Identify which cell holds the provided text, then report its [x, y] central coordinate. 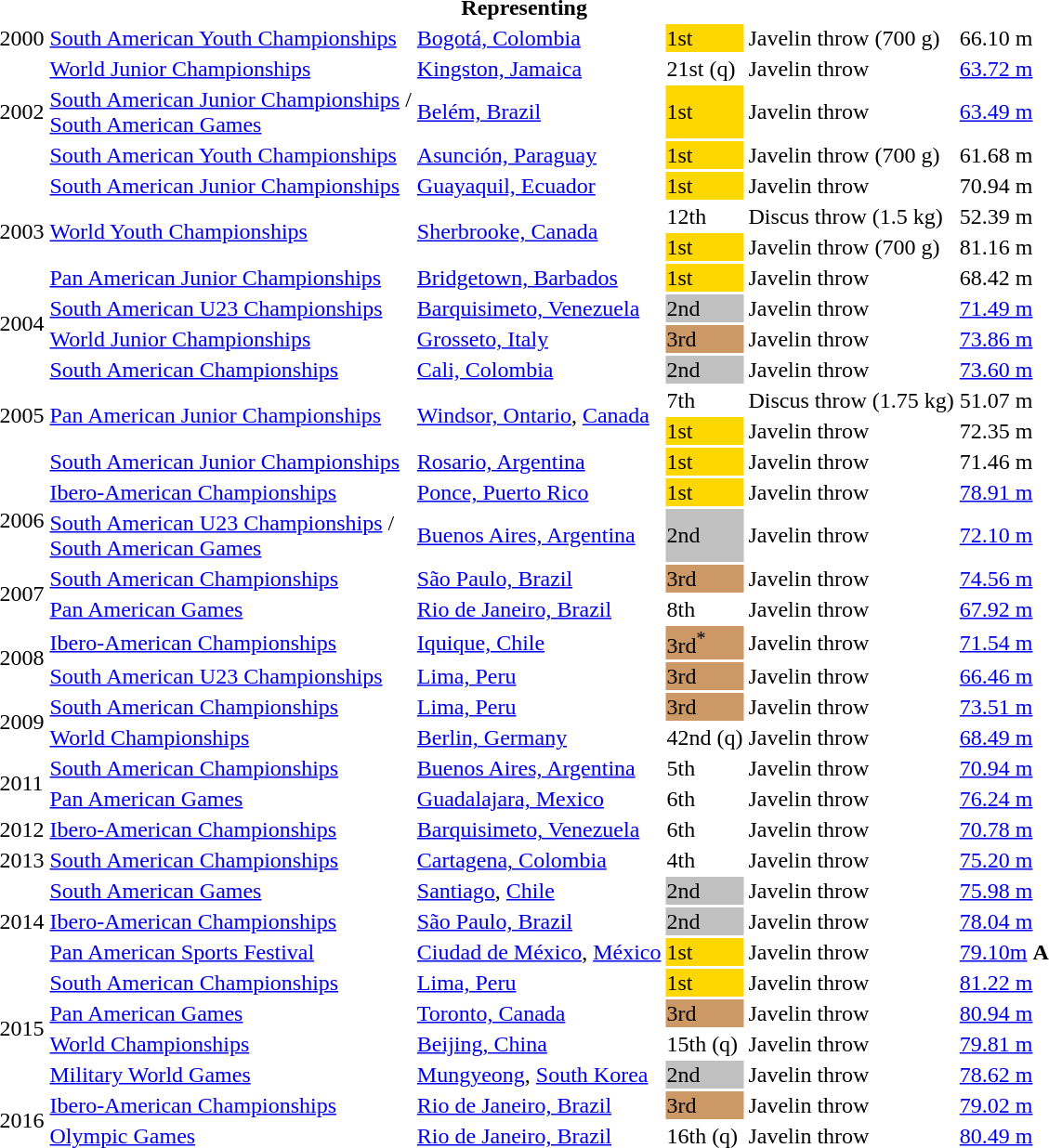
Iquique, Chile [539, 643]
4th [704, 860]
South American Games [230, 891]
Santiago, Chile [539, 891]
Cartagena, Colombia [539, 860]
World Youth Championships [230, 232]
Discus throw (1.75 kg) [851, 400]
Bridgetown, Barbados [539, 278]
Discus throw (1.5 kg) [851, 216]
Kingston, Jamaica [539, 69]
Asunción, Paraguay [539, 155]
Windsor, Ontario, Canada [539, 416]
7th [704, 400]
Rosario, Argentina [539, 462]
Guayaquil, Ecuador [539, 186]
15th (q) [704, 1044]
South American Junior Championships / South American Games [230, 111]
Grosseto, Italy [539, 339]
Sherbrooke, Canada [539, 232]
42nd (q) [704, 737]
Ponce, Puerto Rico [539, 492]
Bogotá, Colombia [539, 38]
8th [704, 609]
5th [704, 768]
12th [704, 216]
21st (q) [704, 69]
Toronto, Canada [539, 1013]
South American U23 Championships / South American Games [230, 535]
Ciudad de México, México [539, 952]
Guadalajara, Mexico [539, 799]
Pan American Sports Festival [230, 952]
Belém, Brazil [539, 111]
Military World Games [230, 1075]
3rd* [704, 643]
Beijing, China [539, 1044]
Berlin, Germany [539, 737]
Cali, Colombia [539, 370]
Mungyeong, South Korea [539, 1075]
